Output the (X, Y) coordinate of the center of the cell containing the given text.  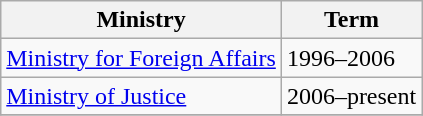
2006–present (351, 96)
Term (351, 20)
1996–2006 (351, 58)
Ministry for Foreign Affairs (142, 58)
Ministry (142, 20)
Ministry of Justice (142, 96)
